From the cell containing the given text, extract its center point as [X, Y] coordinate. 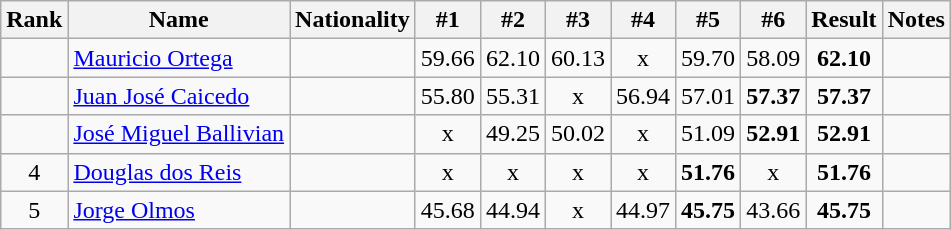
43.66 [774, 210]
50.02 [578, 134]
59.66 [448, 58]
59.70 [708, 58]
Rank [34, 20]
Nationality [353, 20]
Name [179, 20]
#3 [578, 20]
José Miguel Ballivian [179, 134]
4 [34, 172]
60.13 [578, 58]
57.01 [708, 96]
#2 [512, 20]
49.25 [512, 134]
45.68 [448, 210]
Result [844, 20]
Mauricio Ortega [179, 58]
Juan José Caicedo [179, 96]
#4 [642, 20]
55.31 [512, 96]
5 [34, 210]
#1 [448, 20]
55.80 [448, 96]
51.09 [708, 134]
56.94 [642, 96]
#6 [774, 20]
44.97 [642, 210]
Notes [916, 20]
44.94 [512, 210]
#5 [708, 20]
Douglas dos Reis [179, 172]
58.09 [774, 58]
Jorge Olmos [179, 210]
